Scan for the cell matching the given text and deliver its (x, y) coordinate at center. 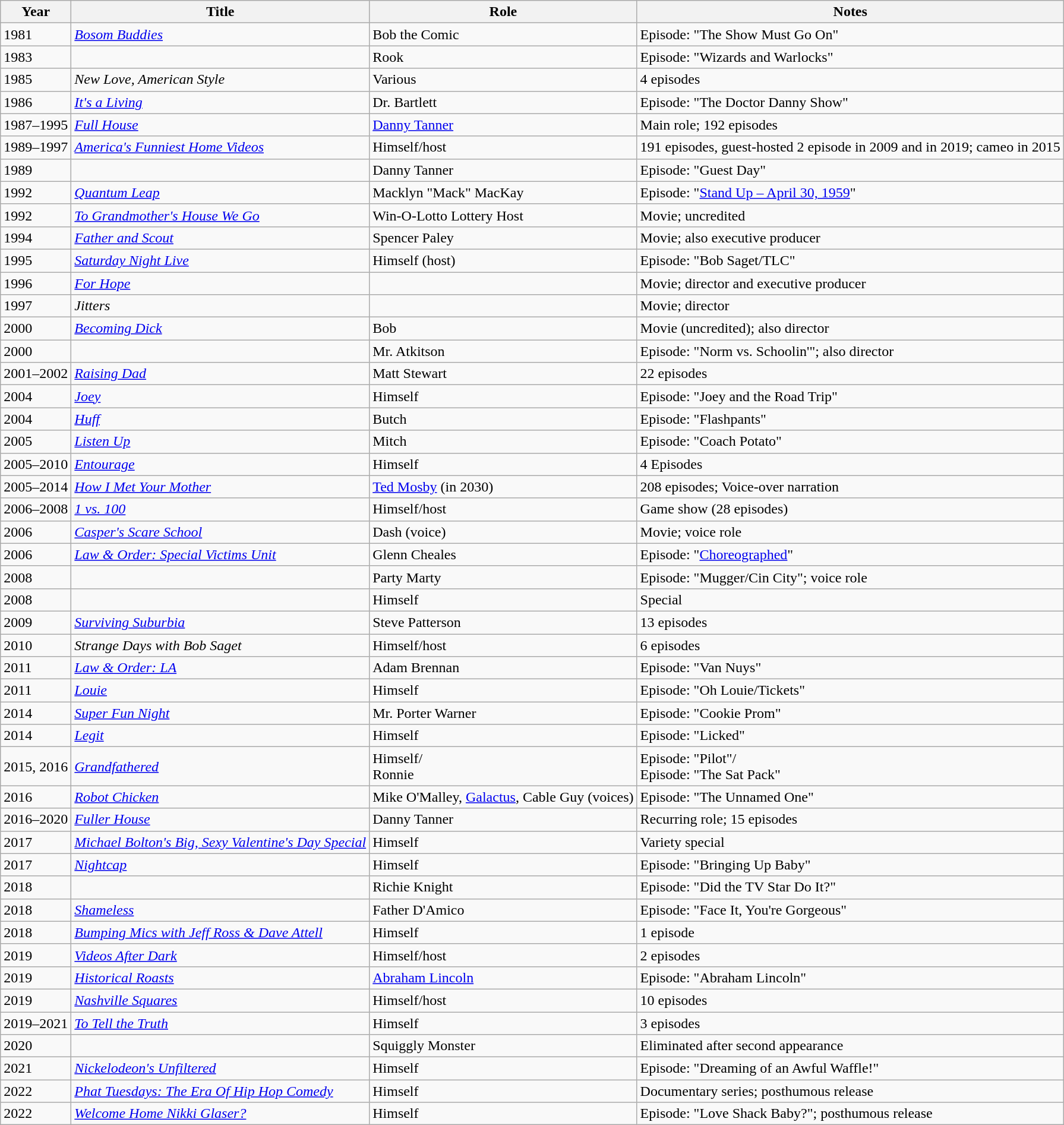
Movie (uncredited); also director (850, 329)
2009 (36, 622)
Episode: "Oh Louie/Tickets" (850, 691)
Mitch (503, 442)
Listen Up (220, 442)
22 episodes (850, 374)
Episode: "Did the TV Star Do It?" (850, 887)
Law & Order: Special Victims Unit (220, 554)
Ted Mosby (in 2030) (503, 487)
Saturday Night Live (220, 260)
Win-O-Lotto Lottery Host (503, 215)
To Grandmother's House We Go (220, 215)
Historical Roasts (220, 978)
For Hope (220, 283)
How I Met Your Mother (220, 487)
1995 (36, 260)
Episode: "Guest Day" (850, 170)
Episode: "The Unnamed One" (850, 797)
Videos After Dark (220, 955)
10 episodes (850, 1000)
Movie; voice role (850, 532)
Episode: "Love Shack Baby?"; posthumous release (850, 1114)
3 episodes (850, 1023)
Legit (220, 736)
Nightcap (220, 865)
191 episodes, guest-hosted 2 episode in 2009 and in 2019; cameo in 2015 (850, 147)
1 episode (850, 932)
2 episodes (850, 955)
Himself/Ronnie (503, 767)
Episode: "Cookie Prom" (850, 713)
Himself (host) (503, 260)
Episode: "Face It, You're Gorgeous" (850, 910)
Bob the Comic (503, 34)
Raising Dad (220, 374)
2005–2014 (36, 487)
1997 (36, 306)
Welcome Home Nikki Glaser? (220, 1114)
1987–1995 (36, 125)
Party Marty (503, 577)
Bob (503, 329)
Bumping Mics with Jeff Ross & Dave Attell (220, 932)
2005–2010 (36, 464)
Becoming Dick (220, 329)
Bosom Buddies (220, 34)
Spencer Paley (503, 238)
Recurring role; 15 episodes (850, 820)
Butch (503, 419)
Episode: "Joey and the Road Trip" (850, 396)
4 Episodes (850, 464)
Full House (220, 125)
Year (36, 12)
Game show (28 episodes) (850, 509)
Episode: "Dreaming of an Awful Waffle!" (850, 1069)
2001–2002 (36, 374)
Casper's Scare School (220, 532)
Shameless (220, 910)
Role (503, 12)
Macklyn "Mack" MacKay (503, 193)
1985 (36, 80)
Episode: "Coach Potato" (850, 442)
Episode: "The Show Must Go On" (850, 34)
Huff (220, 419)
Eliminated after second appearance (850, 1046)
6 episodes (850, 645)
Variety special (850, 842)
Robot Chicken (220, 797)
Episode: "Pilot"/Episode: "The Sat Pack" (850, 767)
Episode: "Norm vs. Schoolin'"; also director (850, 351)
208 episodes; Voice-over narration (850, 487)
2005 (36, 442)
Episode: "Bob Saget/TLC" (850, 260)
2006–2008 (36, 509)
1989–1997 (36, 147)
Movie; uncredited (850, 215)
2016–2020 (36, 820)
Episode: "Van Nuys" (850, 668)
Mr. Atkitson (503, 351)
Michael Bolton's Big, Sexy Valentine's Day Special (220, 842)
To Tell the Truth (220, 1023)
1989 (36, 170)
Movie; also executive producer (850, 238)
Documentary series; posthumous release (850, 1091)
Jitters (220, 306)
Father and Scout (220, 238)
Louie (220, 691)
2015, 2016 (36, 767)
13 episodes (850, 622)
Episode: "Stand Up – April 30, 1959" (850, 193)
Matt Stewart (503, 374)
Adam Brennan (503, 668)
Phat Tuesdays: The Era Of Hip Hop Comedy (220, 1091)
Episode: "Bringing Up Baby" (850, 865)
Episode: "Choreographed" (850, 554)
Title (220, 12)
Mike O'Malley, Galactus, Cable Guy (voices) (503, 797)
Nashville Squares (220, 1000)
Various (503, 80)
Quantum Leap (220, 193)
Episode: "Abraham Lincoln" (850, 978)
Notes (850, 12)
Strange Days with Bob Saget (220, 645)
Steve Patterson (503, 622)
Episode: "Wizards and Warlocks" (850, 57)
Episode: "The Doctor Danny Show" (850, 102)
Mr. Porter Warner (503, 713)
Squiggly Monster (503, 1046)
Joey (220, 396)
1986 (36, 102)
Abraham Lincoln (503, 978)
Entourage (220, 464)
Dr. Bartlett (503, 102)
Rook (503, 57)
1 vs. 100 (220, 509)
Dash (voice) (503, 532)
2020 (36, 1046)
Super Fun Night (220, 713)
Glenn Cheales (503, 554)
It's a Living (220, 102)
Surviving Suburbia (220, 622)
Episode: "Licked" (850, 736)
Movie; director and executive producer (850, 283)
4 episodes (850, 80)
Episode: "Mugger/Cin City"; voice role (850, 577)
1981 (36, 34)
Law & Order: LA (220, 668)
New Love, American Style (220, 80)
America's Funniest Home Videos (220, 147)
1983 (36, 57)
Richie Knight (503, 887)
1996 (36, 283)
1994 (36, 238)
Fuller House (220, 820)
2010 (36, 645)
2016 (36, 797)
Episode: "Flashpants" (850, 419)
Special (850, 600)
Main role; 192 episodes (850, 125)
Movie; director (850, 306)
Nickelodeon's Unfiltered (220, 1069)
2019–2021 (36, 1023)
Grandfathered (220, 767)
Father D'Amico (503, 910)
2021 (36, 1069)
